Detect which cell encompasses the target text, then output its [X, Y] center coordinate. 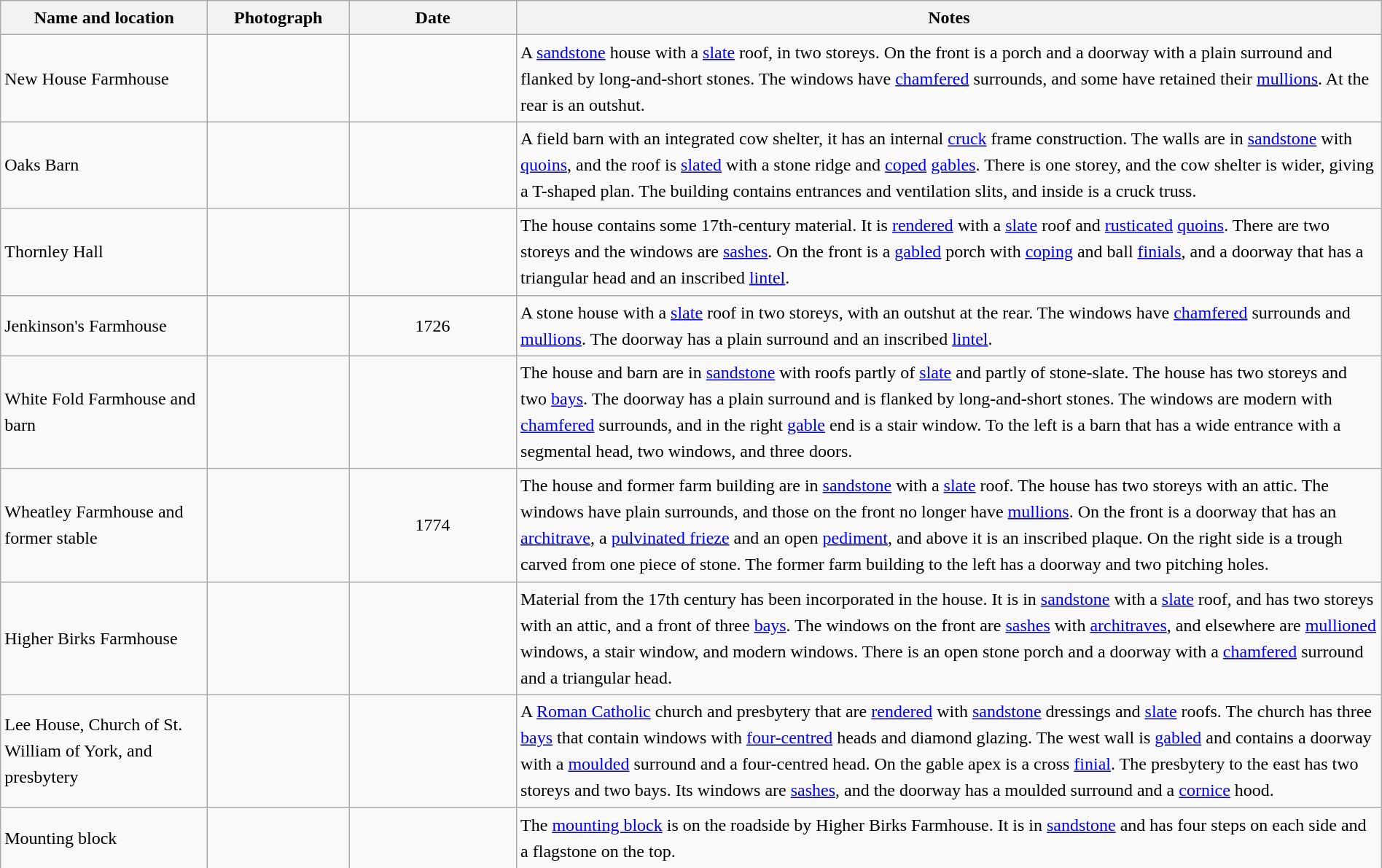
Thornley Hall [104, 252]
1774 [433, 525]
White Fold Farmhouse and barn [104, 413]
1726 [433, 325]
Notes [949, 17]
New House Farmhouse [104, 79]
Higher Birks Farmhouse [104, 638]
Mounting block [104, 838]
Lee House, Church of St. William of York, and presbytery [104, 751]
Wheatley Farmhouse and former stable [104, 525]
The mounting block is on the roadside by Higher Birks Farmhouse. It is in sandstone and has four steps on each side and a flagstone on the top. [949, 838]
Jenkinson's Farmhouse [104, 325]
Photograph [278, 17]
Oaks Barn [104, 165]
Name and location [104, 17]
Date [433, 17]
